Provide the [x, y] coordinate of the cell's center where the given text is located.  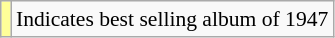
Indicates best selling album of 1947 [172, 19]
